Locate the cell with the specified text and output its (X, Y) center coordinate. 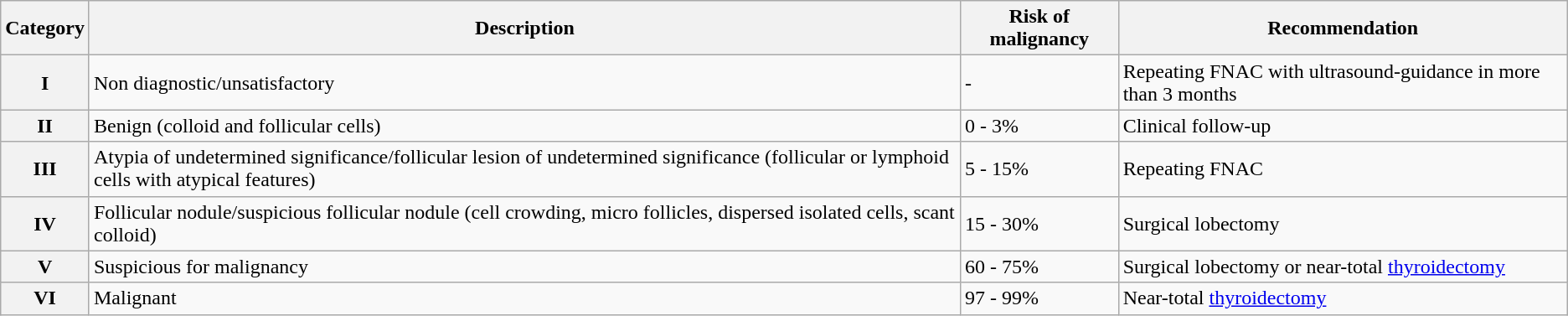
Recommendation (1343, 28)
Atypia of undetermined significance/follicular lesion of undetermined significance (follicular or lymphoid cells with atypical features) (524, 169)
Malignant (524, 298)
IV (45, 223)
Repeating FNAC with ultrasound-guidance in more than 3 months (1343, 82)
Risk of malignancy (1039, 28)
II (45, 126)
60 - 75% (1039, 267)
0 - 3% (1039, 126)
Repeating FNAC (1343, 169)
Surgical lobectomy or near-total thyroidectomy (1343, 267)
Benign (colloid and follicular cells) (524, 126)
III (45, 169)
5 - 15% (1039, 169)
Suspicious for malignancy (524, 267)
Follicular nodule/suspicious follicular nodule (cell crowding, micro follicles, dispersed isolated cells, scant colloid) (524, 223)
- (1039, 82)
Near-total thyroidectomy (1343, 298)
I (45, 82)
Non diagnostic/unsatisfactory (524, 82)
V (45, 267)
97 - 99% (1039, 298)
Category (45, 28)
Clinical follow-up (1343, 126)
15 - 30% (1039, 223)
VI (45, 298)
Surgical lobectomy (1343, 223)
Description (524, 28)
